Provide the (X, Y) coordinate of the cell's center where the given text is located.  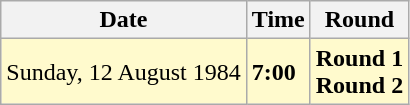
Sunday, 12 August 1984 (124, 72)
Date (124, 20)
Round 1Round 2 (359, 72)
Time (278, 20)
Round (359, 20)
7:00 (278, 72)
